Capture the cell that displays the provided text and extract its [X, Y] central coordinate. 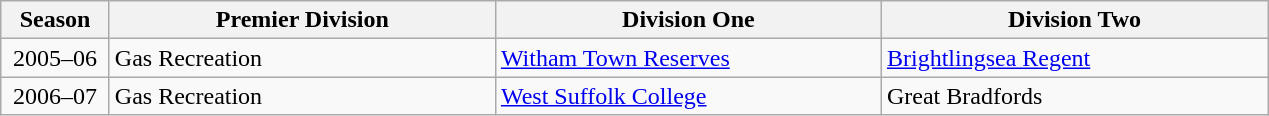
Season [56, 20]
Division One [688, 20]
Division Two [1074, 20]
Great Bradfords [1074, 96]
2005–06 [56, 58]
Brightlingsea Regent [1074, 58]
2006–07 [56, 96]
Premier Division [302, 20]
West Suffolk College [688, 96]
Witham Town Reserves [688, 58]
